Output the [X, Y] coordinate of the center of the cell containing the given text.  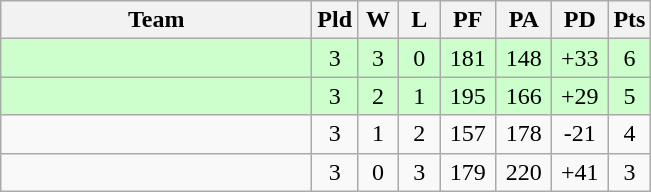
Team [156, 20]
PD [580, 20]
195 [468, 96]
148 [524, 58]
-21 [580, 134]
178 [524, 134]
W [378, 20]
181 [468, 58]
Pld [335, 20]
166 [524, 96]
L [420, 20]
4 [630, 134]
5 [630, 96]
6 [630, 58]
+33 [580, 58]
157 [468, 134]
Pts [630, 20]
179 [468, 172]
PA [524, 20]
220 [524, 172]
+41 [580, 172]
PF [468, 20]
+29 [580, 96]
